Find where the given text appears and provide that cell's center as [x, y] coordinate. 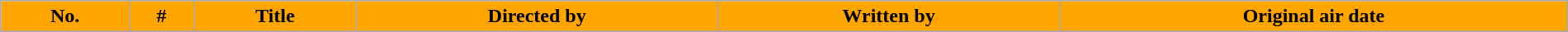
No. [65, 16]
Title [275, 16]
Written by [889, 16]
Directed by [537, 16]
# [162, 16]
Original air date [1314, 16]
